Search for the cell housing the specified text and yield its (X, Y) center coordinate. 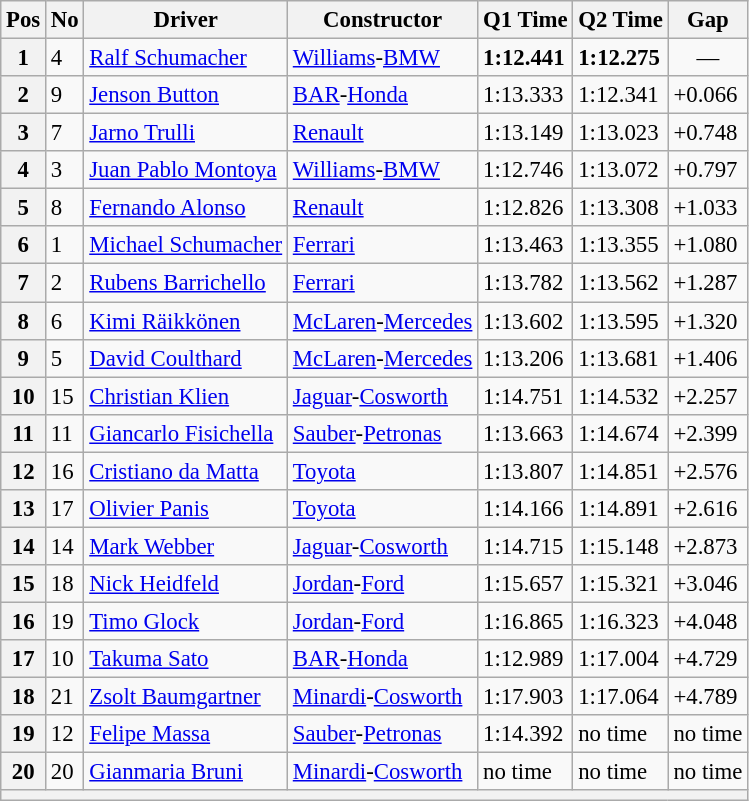
1:13.595 (620, 321)
1:14.851 (620, 471)
1:13.072 (620, 170)
1:13.681 (620, 358)
+1.320 (708, 321)
1:13.807 (526, 471)
+2.257 (708, 396)
Kimi Räikkönen (186, 321)
1:15.657 (526, 584)
+0.066 (708, 95)
1:13.333 (526, 95)
+3.046 (708, 584)
1:17.004 (620, 659)
1:14.674 (620, 433)
Ralf Schumacher (186, 58)
Fernando Alonso (186, 208)
Jarno Trulli (186, 133)
1:15.148 (620, 546)
+0.797 (708, 170)
13 (24, 509)
1:14.166 (526, 509)
Mark Webber (186, 546)
1:13.023 (620, 133)
Constructor (382, 20)
Christian Klien (186, 396)
Takuma Sato (186, 659)
1:12.275 (620, 58)
1:12.341 (620, 95)
1:13.355 (620, 245)
— (708, 58)
1:14.392 (526, 734)
1:13.782 (526, 283)
1:13.206 (526, 358)
1:14.715 (526, 546)
+1.080 (708, 245)
+0.748 (708, 133)
Felipe Massa (186, 734)
Gap (708, 20)
+2.399 (708, 433)
1:13.663 (526, 433)
1:13.463 (526, 245)
21 (65, 697)
+4.048 (708, 621)
+1.033 (708, 208)
1:16.865 (526, 621)
+2.873 (708, 546)
1:12.746 (526, 170)
Pos (24, 20)
+1.287 (708, 283)
1:13.149 (526, 133)
Zsolt Baumgartner (186, 697)
Juan Pablo Montoya (186, 170)
1:13.602 (526, 321)
Nick Heidfeld (186, 584)
Cristiano da Matta (186, 471)
David Coulthard (186, 358)
+4.789 (708, 697)
+1.406 (708, 358)
1:12.989 (526, 659)
1:13.308 (620, 208)
1:12.826 (526, 208)
Q2 Time (620, 20)
+4.729 (708, 659)
Giancarlo Fisichella (186, 433)
1:15.321 (620, 584)
Michael Schumacher (186, 245)
Olivier Panis (186, 509)
Timo Glock (186, 621)
+2.576 (708, 471)
+2.616 (708, 509)
1:12.441 (526, 58)
1:14.532 (620, 396)
1:17.064 (620, 697)
1:14.891 (620, 509)
1:17.903 (526, 697)
1:14.751 (526, 396)
Q1 Time (526, 20)
Rubens Barrichello (186, 283)
Driver (186, 20)
No (65, 20)
1:16.323 (620, 621)
Jenson Button (186, 95)
1:13.562 (620, 283)
Gianmaria Bruni (186, 772)
